Output the [X, Y] coordinate of the center of the cell containing the given text.  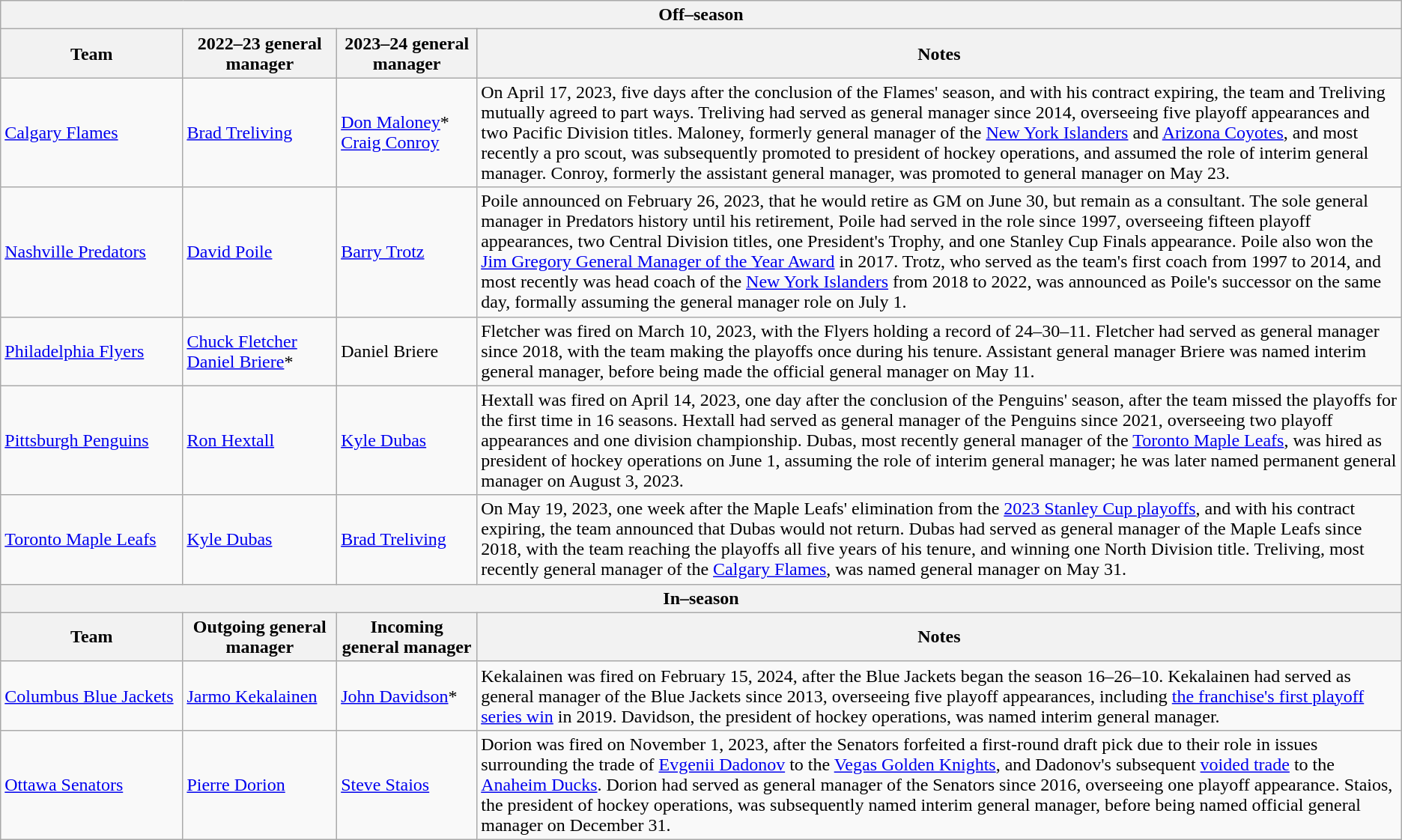
Pittsburgh Penguins [91, 440]
In–season [701, 598]
David Poile [260, 252]
Jarmo Kekalainen [260, 696]
Columbus Blue Jackets [91, 696]
Barry Trotz [407, 252]
Calgary Flames [91, 133]
Ron Hextall [260, 440]
Steve Staios [407, 785]
Off–season [701, 15]
2023–24 general manager [407, 54]
Daniel Briere [407, 351]
Toronto Maple Leafs [91, 539]
Ottawa Senators [91, 785]
Incoming general manager [407, 636]
Outgoing general manager [260, 636]
Pierre Dorion [260, 785]
2022–23 general manager [260, 54]
Don Maloney*Craig Conroy [407, 133]
Philadelphia Flyers [91, 351]
John Davidson* [407, 696]
Nashville Predators [91, 252]
Chuck FletcherDaniel Briere* [260, 351]
